Extract the (X, Y) coordinate from the center of the cell holding the provided text.  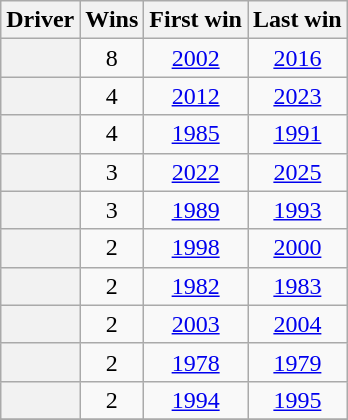
1978 (196, 362)
2003 (196, 324)
Wins (112, 20)
First win (196, 20)
Driver (40, 20)
8 (112, 58)
1985 (196, 134)
1998 (196, 248)
1993 (298, 210)
1995 (298, 400)
2002 (196, 58)
1994 (196, 400)
2004 (298, 324)
2016 (298, 58)
2025 (298, 172)
2023 (298, 96)
1991 (298, 134)
1983 (298, 286)
Last win (298, 20)
2012 (196, 96)
1989 (196, 210)
1979 (298, 362)
2022 (196, 172)
2000 (298, 248)
1982 (196, 286)
